Capture the cell that displays the provided text and extract its (X, Y) central coordinate. 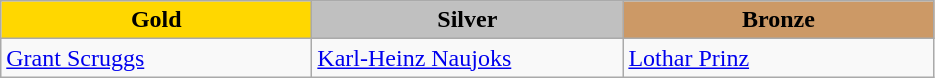
Lothar Prinz (778, 58)
Grant Scruggs (156, 58)
Gold (156, 20)
Silver (468, 20)
Bronze (778, 20)
Karl-Heinz Naujoks (468, 58)
